Find where the given text appears and provide that cell's center as [X, Y] coordinate. 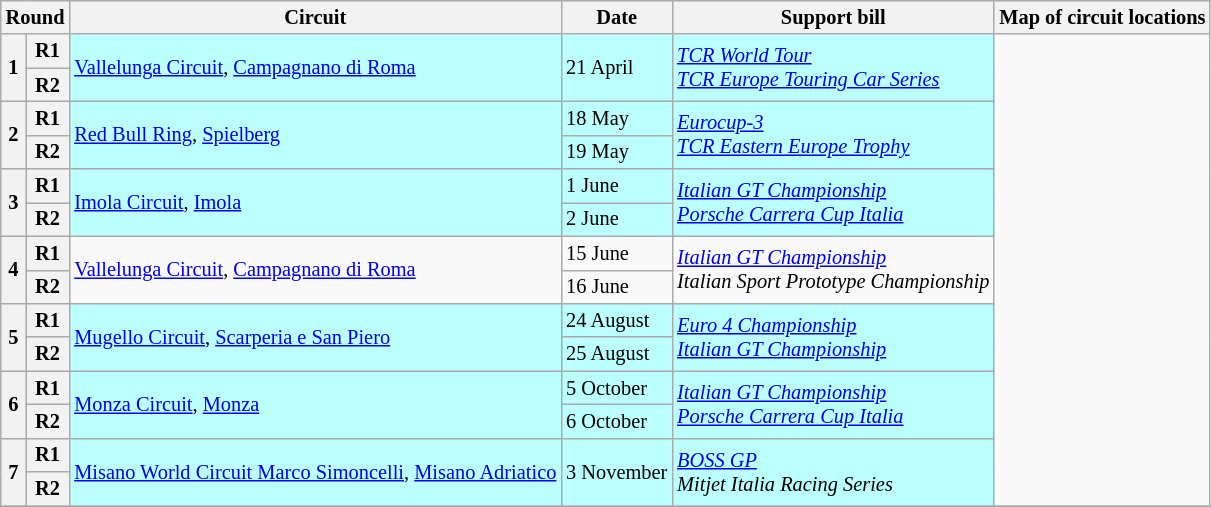
Euro 4 ChampionshipItalian GT Championship [833, 336]
1 [14, 68]
Monza Circuit, Monza [315, 404]
Round [36, 17]
Red Bull Ring, Spielberg [315, 134]
Eurocup-3TCR Eastern Europe Trophy [833, 134]
TCR World TourTCR Europe Touring Car Series [833, 68]
5 October [616, 388]
2 June [616, 219]
16 June [616, 287]
1 June [616, 186]
7 [14, 472]
Mugello Circuit, Scarperia e San Piero [315, 336]
Map of circuit locations [1102, 17]
Support bill [833, 17]
Misano World Circuit Marco Simoncelli, Misano Adriatico [315, 472]
BOSS GPMitjet Italia Racing Series [833, 472]
6 [14, 404]
18 May [616, 118]
15 June [616, 253]
6 October [616, 421]
Circuit [315, 17]
25 August [616, 354]
5 [14, 336]
2 [14, 134]
21 April [616, 68]
3 [14, 202]
4 [14, 270]
19 May [616, 152]
Imola Circuit, Imola [315, 202]
Date [616, 17]
3 November [616, 472]
Italian GT ChampionshipItalian Sport Prototype Championship [833, 270]
24 August [616, 320]
